From the cell containing the given text, extract its center point as [x, y] coordinate. 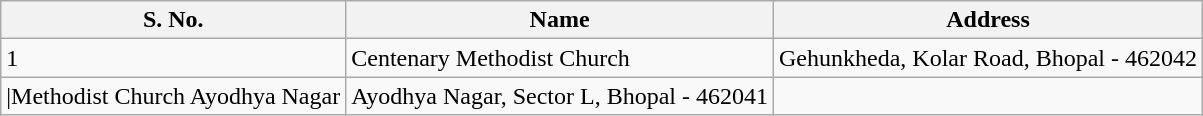
|Methodist Church Ayodhya Nagar [174, 96]
Centenary Methodist Church [560, 58]
Address [988, 20]
Gehunkheda, Kolar Road, Bhopal - 462042 [988, 58]
Ayodhya Nagar, Sector L, Bhopal - 462041 [560, 96]
1 [174, 58]
S. No. [174, 20]
Name [560, 20]
